Capture the cell that displays the provided text and extract its (X, Y) central coordinate. 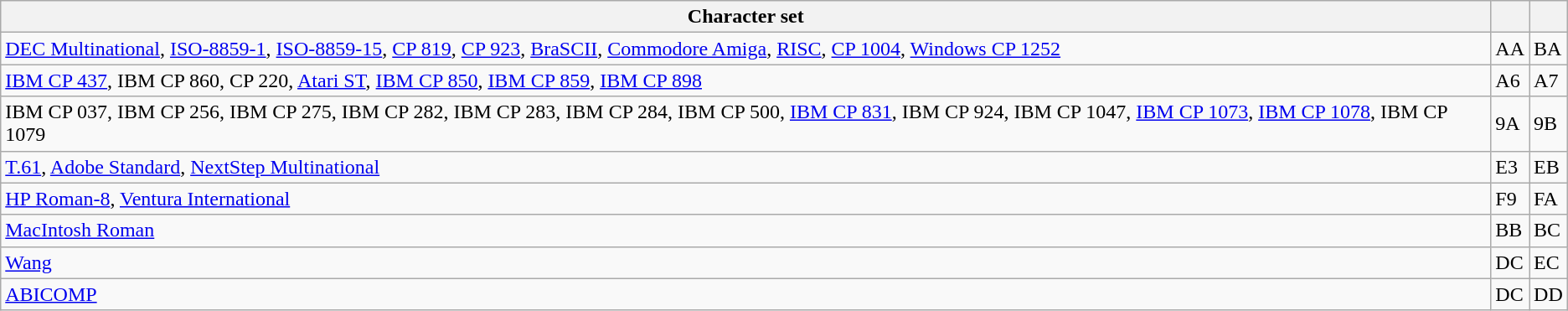
IBM CP 437, IBM CP 860, CP 220, Atari ST, IBM CP 850, IBM CP 859, IBM CP 898 (745, 80)
ABICOMP (745, 294)
BC (1549, 231)
HP Roman-8, Ventura International (745, 199)
Character set (745, 17)
MacIntosh Roman (745, 231)
9A (1510, 124)
AA (1510, 49)
DD (1549, 294)
EB (1549, 167)
BA (1549, 49)
A6 (1510, 80)
FA (1549, 199)
A7 (1549, 80)
Wang (745, 262)
T.61, Adobe Standard, NextStep Multinational (745, 167)
DEC Multinational, ISO-8859-1, ISO-8859-15, CP 819, CP 923, BraSCII, Commodore Amiga, RISC, CP 1004, Windows CP 1252 (745, 49)
9B (1549, 124)
EC (1549, 262)
BB (1510, 231)
E3 (1510, 167)
F9 (1510, 199)
